Output the (x, y) coordinate of the center of the cell containing the given text.  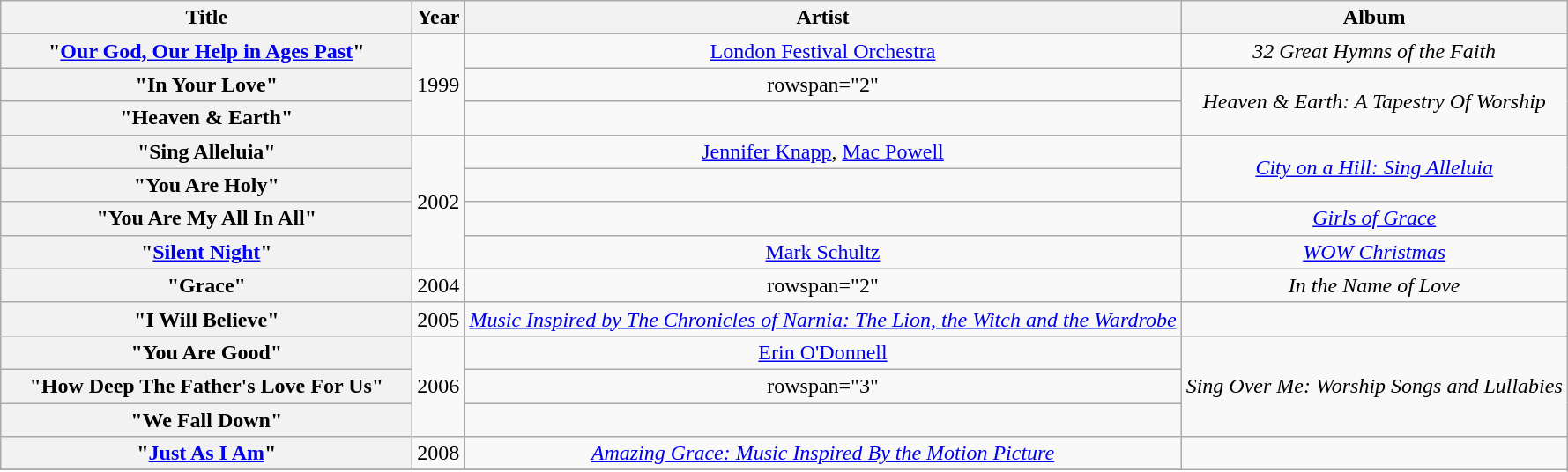
Year (439, 18)
Music Inspired by The Chronicles of Narnia: The Lion, the Witch and the Wardrobe (823, 319)
2006 (439, 386)
Mark Schultz (823, 252)
rowspan="3" (823, 386)
"How Deep The Father's Love For Us" (206, 386)
Album (1374, 18)
"You Are My All In All" (206, 218)
Title (206, 18)
WOW Christmas (1374, 252)
Artist (823, 18)
In the Name of Love (1374, 285)
Sing Over Me: Worship Songs and Lullabies (1374, 386)
Girls of Grace (1374, 218)
2008 (439, 454)
London Festival Orchestra (823, 51)
"We Fall Down" (206, 420)
2004 (439, 285)
2002 (439, 202)
"I Will Believe" (206, 319)
Jennifer Knapp, Mac Powell (823, 151)
Heaven & Earth: A Tapestry Of Worship (1374, 101)
1999 (439, 85)
Amazing Grace: Music Inspired By the Motion Picture (823, 454)
"Our God, Our Help in Ages Past" (206, 51)
"You Are Good" (206, 352)
"Grace" (206, 285)
"In Your Love" (206, 85)
"Silent Night" (206, 252)
"Heaven & Earth" (206, 118)
2005 (439, 319)
City on a Hill: Sing Alleluia (1374, 168)
Erin O'Donnell (823, 352)
"Sing Alleluia" (206, 151)
"Just As I Am" (206, 454)
"You Are Holy" (206, 185)
32 Great Hymns of the Faith (1374, 51)
